Extract the [X, Y] coordinate from the center of the cell holding the provided text.  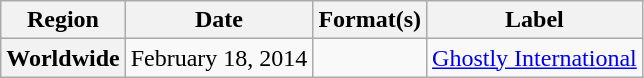
Worldwide [63, 58]
Date [219, 20]
February 18, 2014 [219, 58]
Region [63, 20]
Label [535, 20]
Ghostly International [535, 58]
Format(s) [370, 20]
